Output the [x, y] coordinate of the center of the cell containing the given text.  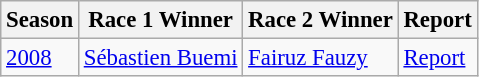
Sébastien Buemi [160, 58]
2008 [40, 58]
Fairuz Fauzy [320, 58]
Race 1 Winner [160, 20]
Season [40, 20]
Race 2 Winner [320, 20]
